For the text-containing cell, return its midpoint in [x, y] coordinate format. 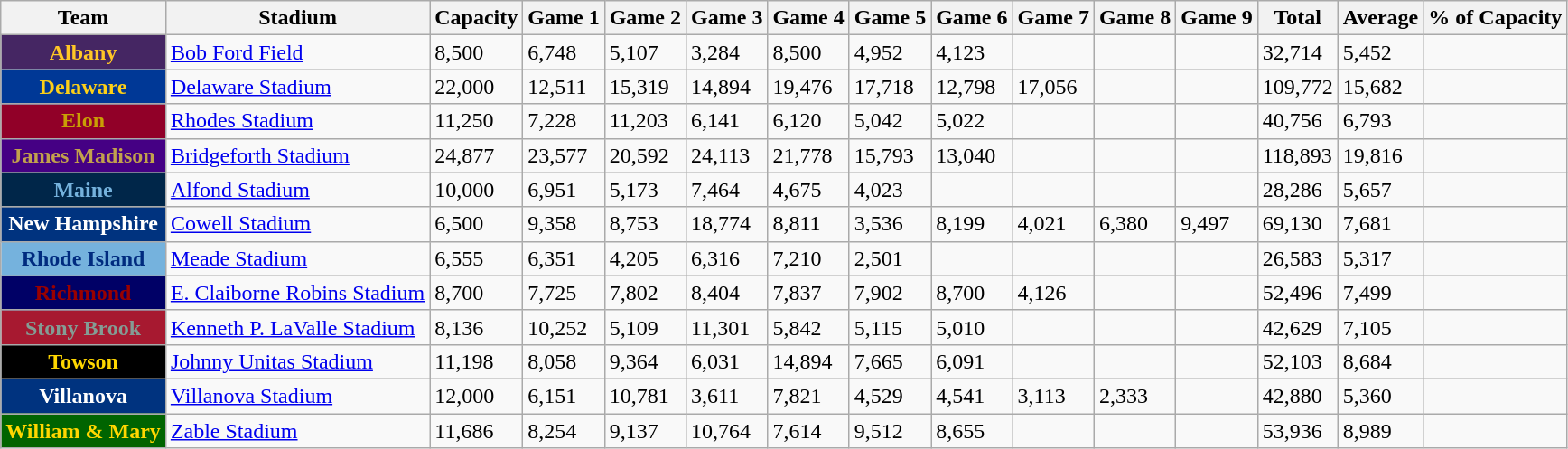
Kenneth P. LaValle Stadium [297, 327]
40,756 [1297, 121]
11,198 [477, 361]
8,753 [645, 224]
17,718 [890, 87]
6,380 [1134, 224]
8,655 [972, 431]
Meade Stadium [297, 258]
8,254 [564, 431]
9,512 [890, 431]
Alfond Stadium [297, 190]
7,614 [808, 431]
5,360 [1380, 396]
15,793 [890, 155]
Game 3 [727, 18]
Game 7 [1053, 18]
7,210 [808, 258]
15,682 [1380, 87]
Delaware [83, 87]
Towson [83, 361]
Rhodes Stadium [297, 121]
11,250 [477, 121]
3,284 [727, 52]
7,665 [890, 361]
Game 1 [564, 18]
52,103 [1297, 361]
8,058 [564, 361]
53,936 [1297, 431]
Stadium [297, 18]
7,228 [564, 121]
7,902 [890, 293]
11,203 [645, 121]
10,000 [477, 190]
10,764 [727, 431]
8,404 [727, 293]
4,541 [972, 396]
118,893 [1297, 155]
5,657 [1380, 190]
6,555 [477, 258]
8,811 [808, 224]
4,205 [645, 258]
Albany [83, 52]
5,452 [1380, 52]
5,173 [645, 190]
5,317 [1380, 258]
4,675 [808, 190]
Total [1297, 18]
6,091 [972, 361]
4,023 [890, 190]
7,725 [564, 293]
8,136 [477, 327]
Cowell Stadium [297, 224]
42,880 [1297, 396]
Bob Ford Field [297, 52]
Bridgeforth Stadium [297, 155]
17,056 [1053, 87]
6,748 [564, 52]
21,778 [808, 155]
23,577 [564, 155]
18,774 [727, 224]
6,031 [727, 361]
Game 5 [890, 18]
5,109 [645, 327]
12,511 [564, 87]
5,010 [972, 327]
7,802 [645, 293]
Game 9 [1217, 18]
5,042 [890, 121]
69,130 [1297, 224]
7,837 [808, 293]
New Hampshire [83, 224]
Delaware Stadium [297, 87]
4,952 [890, 52]
12,000 [477, 396]
Stony Brook [83, 327]
7,105 [1380, 327]
22,000 [477, 87]
19,816 [1380, 155]
5,115 [890, 327]
Rhode Island [83, 258]
4,126 [1053, 293]
3,113 [1053, 396]
William & Mary [83, 431]
11,301 [727, 327]
32,714 [1297, 52]
8,199 [972, 224]
6,120 [808, 121]
6,351 [564, 258]
4,529 [890, 396]
6,793 [1380, 121]
5,022 [972, 121]
3,536 [890, 224]
15,319 [645, 87]
Team [83, 18]
Game 8 [1134, 18]
5,842 [808, 327]
7,499 [1380, 293]
12,798 [972, 87]
52,496 [1297, 293]
24,877 [477, 155]
Maine [83, 190]
9,137 [645, 431]
6,951 [564, 190]
4,123 [972, 52]
9,497 [1217, 224]
Game 2 [645, 18]
Villanova [83, 396]
10,252 [564, 327]
10,781 [645, 396]
7,464 [727, 190]
% of Capacity [1496, 18]
19,476 [808, 87]
9,364 [645, 361]
6,316 [727, 258]
Game 4 [808, 18]
7,681 [1380, 224]
Average [1380, 18]
Capacity [477, 18]
20,592 [645, 155]
3,611 [727, 396]
E. Claiborne Robins Stadium [297, 293]
7,821 [808, 396]
109,772 [1297, 87]
4,021 [1053, 224]
6,141 [727, 121]
42,629 [1297, 327]
Richmond [83, 293]
28,286 [1297, 190]
24,113 [727, 155]
26,583 [1297, 258]
2,501 [890, 258]
Villanova Stadium [297, 396]
Zable Stadium [297, 431]
6,151 [564, 396]
8,989 [1380, 431]
6,500 [477, 224]
Game 6 [972, 18]
Elon [83, 121]
13,040 [972, 155]
2,333 [1134, 396]
8,684 [1380, 361]
5,107 [645, 52]
11,686 [477, 431]
James Madison [83, 155]
Johnny Unitas Stadium [297, 361]
9,358 [564, 224]
